Output the [X, Y] coordinate of the center of the cell containing the given text.  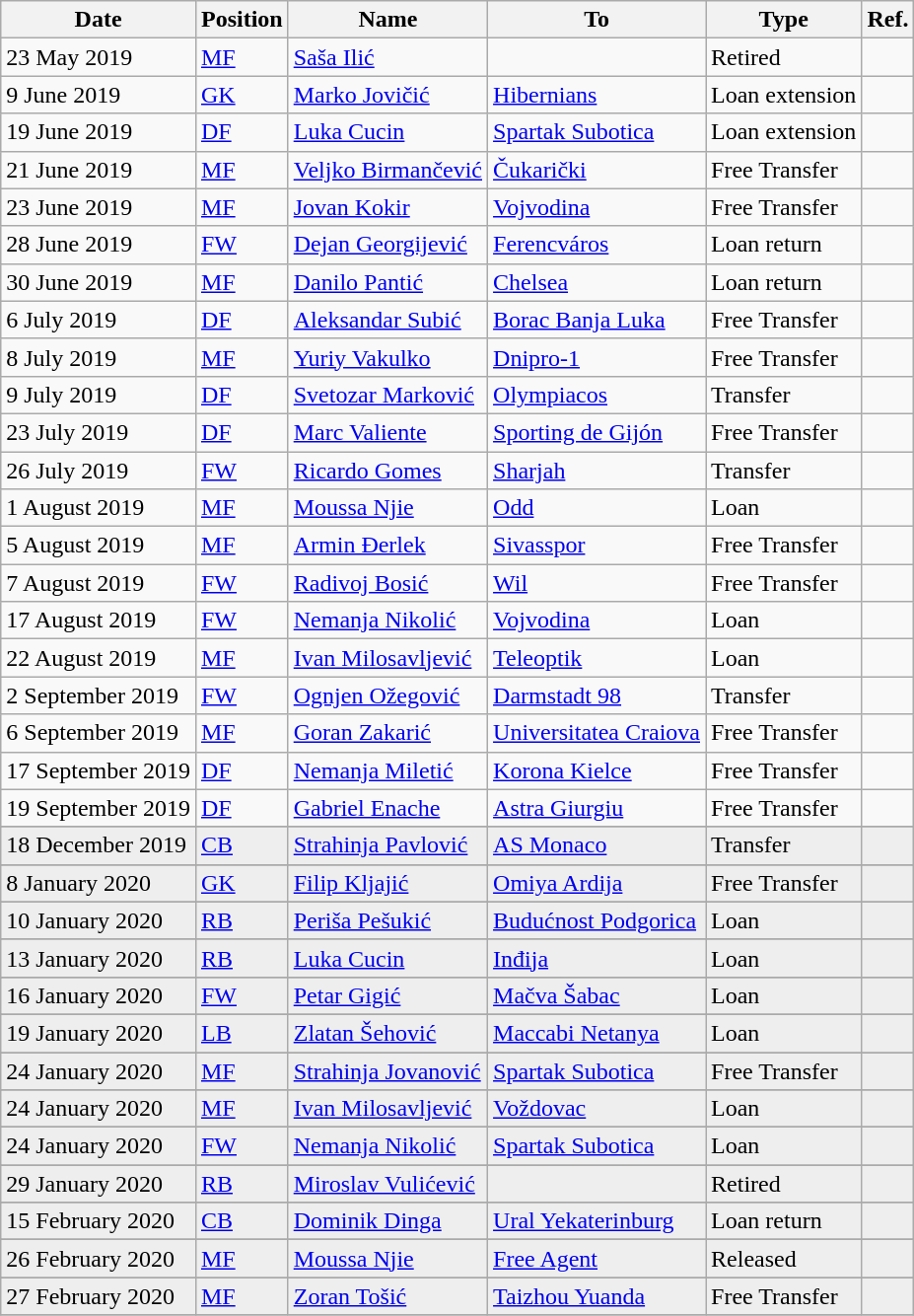
10 January 2020 [99, 920]
19 June 2019 [99, 132]
22 August 2019 [99, 658]
Petar Gigić [387, 995]
Released [784, 1259]
Armin Đerlek [387, 546]
Ricardo Gomes [387, 471]
1 August 2019 [99, 508]
29 January 2020 [99, 1184]
Ferencváros [598, 245]
5 August 2019 [99, 546]
Korona Kielce [598, 770]
Voždovac [598, 1109]
Yuriy Vakulko [387, 357]
Marc Valiente [387, 432]
Sporting de Gijón [598, 432]
28 June 2019 [99, 245]
17 September 2019 [99, 770]
LB [242, 1033]
Ref. [887, 20]
8 January 2020 [99, 883]
6 July 2019 [99, 320]
19 January 2020 [99, 1033]
Astra Giurgiu [598, 808]
Marko Jovičić [387, 95]
Chelsea [598, 282]
Jovan Kokir [387, 207]
23 May 2019 [99, 57]
30 June 2019 [99, 282]
Goran Zakarić [387, 733]
Maccabi Netanya [598, 1033]
18 December 2019 [99, 845]
Gabriel Enache [387, 808]
Radivoj Bosić [387, 583]
Universitatea Craiova [598, 733]
9 June 2019 [99, 95]
Dominik Dinga [387, 1221]
Ognjen Ožegović [387, 695]
16 January 2020 [99, 995]
9 July 2019 [99, 395]
Teleoptik [598, 658]
7 August 2019 [99, 583]
Hibernians [598, 95]
Name [387, 20]
Periša Pešukić [387, 920]
Position [242, 20]
Borac Banja Luka [598, 320]
Darmstadt 98 [598, 695]
Taizhou Yuanda [598, 1296]
Sivasspor [598, 546]
Nemanja Miletić [387, 770]
Zoran Tošić [387, 1296]
Budućnost Podgorica [598, 920]
2 September 2019 [99, 695]
Danilo Pantić [387, 282]
13 January 2020 [99, 958]
Ural Yekaterinburg [598, 1221]
26 July 2019 [99, 471]
23 June 2019 [99, 207]
Aleksandar Subić [387, 320]
Mačva Šabac [598, 995]
21 June 2019 [99, 170]
Odd [598, 508]
17 August 2019 [99, 621]
26 February 2020 [99, 1259]
Dejan Georgijević [387, 245]
Miroslav Vulićević [387, 1184]
Dnipro-1 [598, 357]
6 September 2019 [99, 733]
15 February 2020 [99, 1221]
AS Monaco [598, 845]
Free Agent [598, 1259]
Strahinja Jovanović [387, 1070]
Saša Ilić [387, 57]
Filip Kljajić [387, 883]
19 September 2019 [99, 808]
Omiya Ardija [598, 883]
Sharjah [598, 471]
Strahinja Pavlović [387, 845]
Type [784, 20]
Wil [598, 583]
27 February 2020 [99, 1296]
Svetozar Marković [387, 395]
23 July 2019 [99, 432]
To [598, 20]
Olympiacos [598, 395]
Date [99, 20]
Zlatan Šehović [387, 1033]
Veljko Birmančević [387, 170]
8 July 2019 [99, 357]
Čukarički [598, 170]
Inđija [598, 958]
